Scan for the cell matching the given text and deliver its (X, Y) coordinate at center. 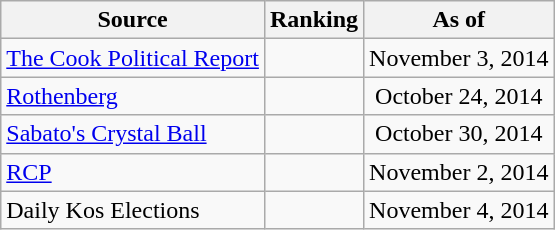
Source (133, 20)
Ranking (314, 20)
Sabato's Crystal Ball (133, 134)
November 4, 2014 (459, 210)
Rothenberg (133, 96)
October 24, 2014 (459, 96)
As of (459, 20)
November 2, 2014 (459, 172)
October 30, 2014 (459, 134)
November 3, 2014 (459, 58)
Daily Kos Elections (133, 210)
The Cook Political Report (133, 58)
RCP (133, 172)
